Identify which cell holds the provided text, then report its [X, Y] central coordinate. 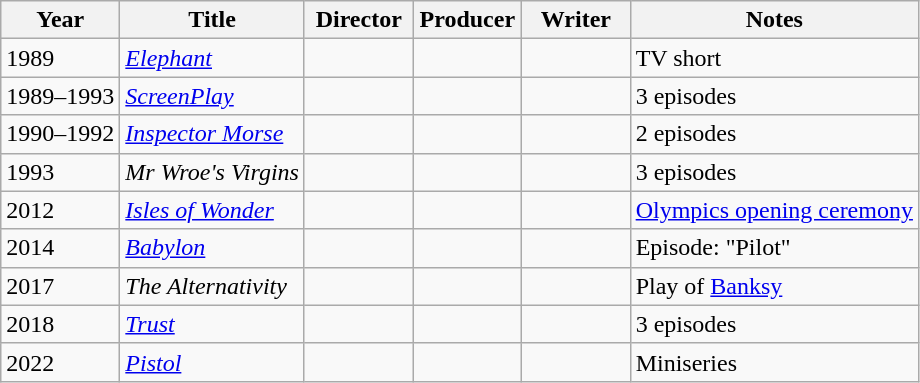
Pistol [212, 362]
Elephant [212, 58]
Babylon [212, 248]
Olympics opening ceremony [774, 210]
1993 [60, 172]
TV short [774, 58]
Title [212, 20]
ScreenPlay [212, 96]
Trust [212, 324]
Year [60, 20]
2018 [60, 324]
Writer [576, 20]
2012 [60, 210]
Producer [468, 20]
1989–1993 [60, 96]
2017 [60, 286]
2014 [60, 248]
1989 [60, 58]
2 episodes [774, 134]
Miniseries [774, 362]
Notes [774, 20]
Play of Banksy [774, 286]
Mr Wroe's Virgins [212, 172]
Isles of Wonder [212, 210]
The Alternativity [212, 286]
Director [358, 20]
1990–1992 [60, 134]
Episode: "Pilot" [774, 248]
Inspector Morse [212, 134]
2022 [60, 362]
